Identify which cell holds the provided text, then report its (X, Y) central coordinate. 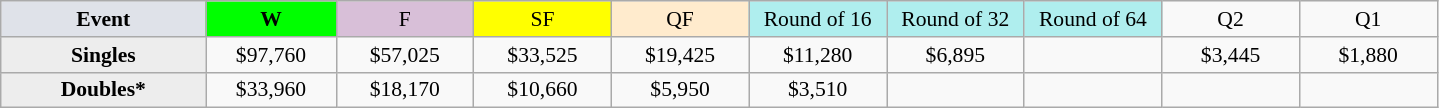
$5,950 (680, 90)
$1,880 (1368, 55)
$57,025 (405, 55)
$3,445 (1231, 55)
Round of 16 (818, 19)
Q1 (1368, 19)
QF (680, 19)
Round of 64 (1093, 19)
$3,510 (818, 90)
$33,960 (271, 90)
$97,760 (271, 55)
$33,525 (543, 55)
$11,280 (818, 55)
$10,660 (543, 90)
Q2 (1231, 19)
Event (104, 19)
Singles (104, 55)
SF (543, 19)
Round of 32 (955, 19)
$19,425 (680, 55)
$18,170 (405, 90)
$6,895 (955, 55)
W (271, 19)
Doubles* (104, 90)
F (405, 19)
